Search for the cell housing the specified text and yield its (X, Y) center coordinate. 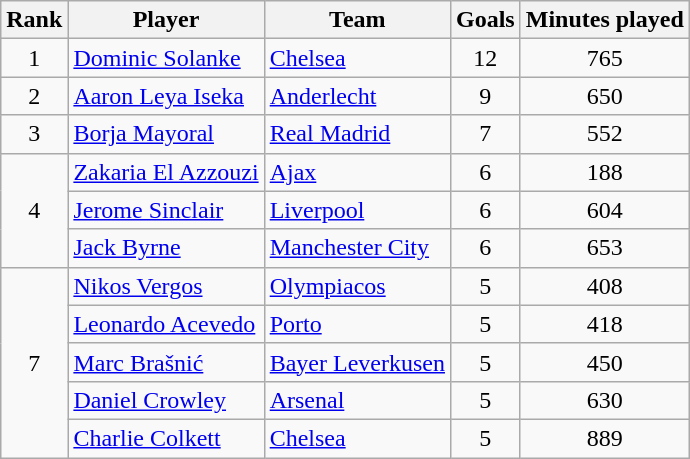
Borja Mayoral (166, 134)
Anderlecht (357, 96)
Dominic Solanke (166, 58)
Liverpool (357, 210)
4 (34, 210)
418 (604, 324)
12 (485, 58)
Rank (34, 20)
188 (604, 172)
Jerome Sinclair (166, 210)
Jack Byrne (166, 248)
9 (485, 96)
3 (34, 134)
Bayer Leverkusen (357, 362)
Minutes played (604, 20)
552 (604, 134)
Zakaria El Azzouzi (166, 172)
Manchester City (357, 248)
Goals (485, 20)
Player (166, 20)
Marc Brašnić (166, 362)
765 (604, 58)
2 (34, 96)
Leonardo Acevedo (166, 324)
889 (604, 438)
653 (604, 248)
Arsenal (357, 400)
450 (604, 362)
Aaron Leya Iseka (166, 96)
Porto (357, 324)
Real Madrid (357, 134)
Team (357, 20)
408 (604, 286)
604 (604, 210)
650 (604, 96)
Daniel Crowley (166, 400)
630 (604, 400)
Charlie Colkett (166, 438)
Ajax (357, 172)
Olympiacos (357, 286)
Nikos Vergos (166, 286)
1 (34, 58)
